Search for the cell housing the specified text and yield its (X, Y) center coordinate. 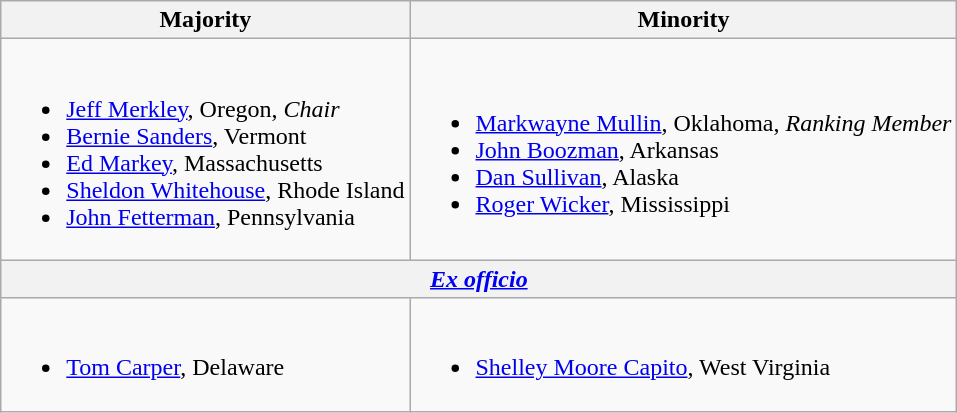
Ex officio (479, 279)
Majority (206, 20)
Tom Carper, Delaware (206, 354)
Minority (684, 20)
Markwayne Mullin, Oklahoma, Ranking MemberJohn Boozman, ArkansasDan Sullivan, AlaskaRoger Wicker, Mississippi (684, 150)
Shelley Moore Capito, West Virginia (684, 354)
Jeff Merkley, Oregon, ChairBernie Sanders, VermontEd Markey, MassachusettsSheldon Whitehouse, Rhode IslandJohn Fetterman, Pennsylvania (206, 150)
